Scan for the cell matching the given text and deliver its (x, y) coordinate at center. 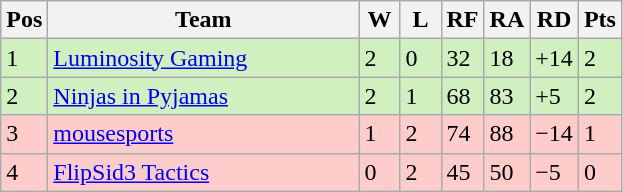
88 (507, 134)
Luminosity Gaming (204, 58)
3 (24, 134)
mousesports (204, 134)
Pos (24, 20)
+14 (554, 58)
50 (507, 172)
18 (507, 58)
RF (462, 20)
Team (204, 20)
32 (462, 58)
4 (24, 172)
Ninjas in Pyjamas (204, 96)
+5 (554, 96)
W (380, 20)
L (420, 20)
68 (462, 96)
RD (554, 20)
−14 (554, 134)
Pts (600, 20)
RA (507, 20)
74 (462, 134)
−5 (554, 172)
FlipSid3 Tactics (204, 172)
83 (507, 96)
45 (462, 172)
